For the text-containing cell, return its midpoint in (X, Y) coordinate format. 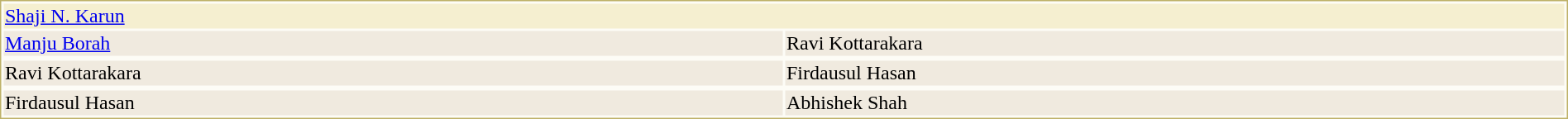
Shaji N. Karun (784, 16)
Abhishek Shah (1175, 103)
Manju Borah (393, 44)
